Pinpoint the cell where the given text exists, returning its (x, y) midpoint coordinate. 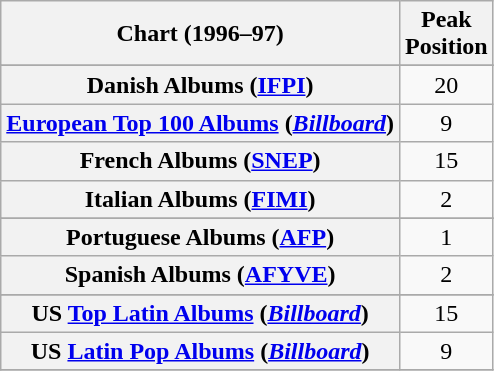
Danish Albums (IFPI) (200, 85)
Spanish Albums (AFYVE) (200, 275)
1 (446, 237)
Italian Albums (FIMI) (200, 199)
Portuguese Albums (AFP) (200, 237)
US Top Latin Albums (Billboard) (200, 313)
French Albums (SNEP) (200, 161)
European Top 100 Albums (Billboard) (200, 123)
Chart (1996–97) (200, 34)
PeakPosition (446, 34)
US Latin Pop Albums (Billboard) (200, 351)
20 (446, 85)
